Return the (x, y) coordinate for the center point of the cell that contains the specified text.  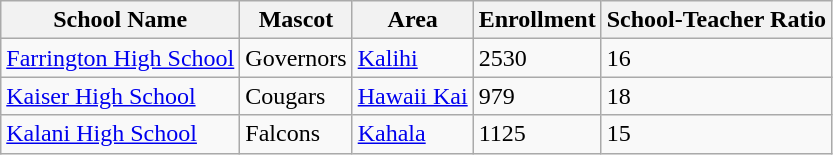
Kalihi (412, 58)
15 (716, 134)
Area (412, 20)
Kalani High School (120, 134)
Farrington High School (120, 58)
979 (537, 96)
Kahala (412, 134)
Enrollment (537, 20)
Governors (296, 58)
Hawaii Kai (412, 96)
16 (716, 58)
Cougars (296, 96)
2530 (537, 58)
School Name (120, 20)
Mascot (296, 20)
1125 (537, 134)
Falcons (296, 134)
Kaiser High School (120, 96)
18 (716, 96)
School-Teacher Ratio (716, 20)
